Return the [X, Y] coordinate for the center point of the cell that contains the specified text.  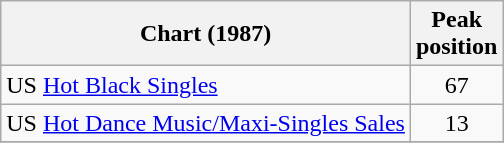
Chart (1987) [206, 34]
US Hot Black Singles [206, 85]
Peakposition [456, 34]
US Hot Dance Music/Maxi-Singles Sales [206, 123]
13 [456, 123]
67 [456, 85]
